Detect which cell encompasses the target text, then output its [X, Y] center coordinate. 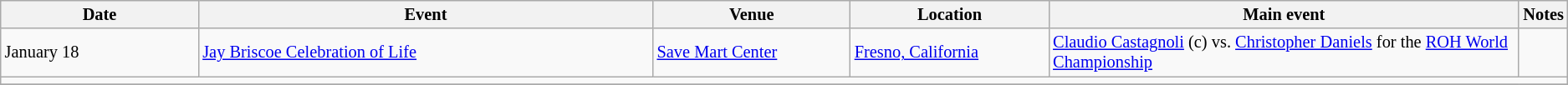
Date [100, 14]
Main event [1284, 14]
Save Mart Center [752, 52]
January 18 [100, 52]
Venue [752, 14]
Location [950, 14]
Notes [1543, 14]
Jay Briscoe Celebration of Life [425, 52]
Claudio Castagnoli (c) vs. Christopher Daniels for the ROH World Championship [1284, 52]
Fresno, California [950, 52]
Event [425, 14]
